Extract the [x, y] coordinate from the center of the cell holding the provided text.  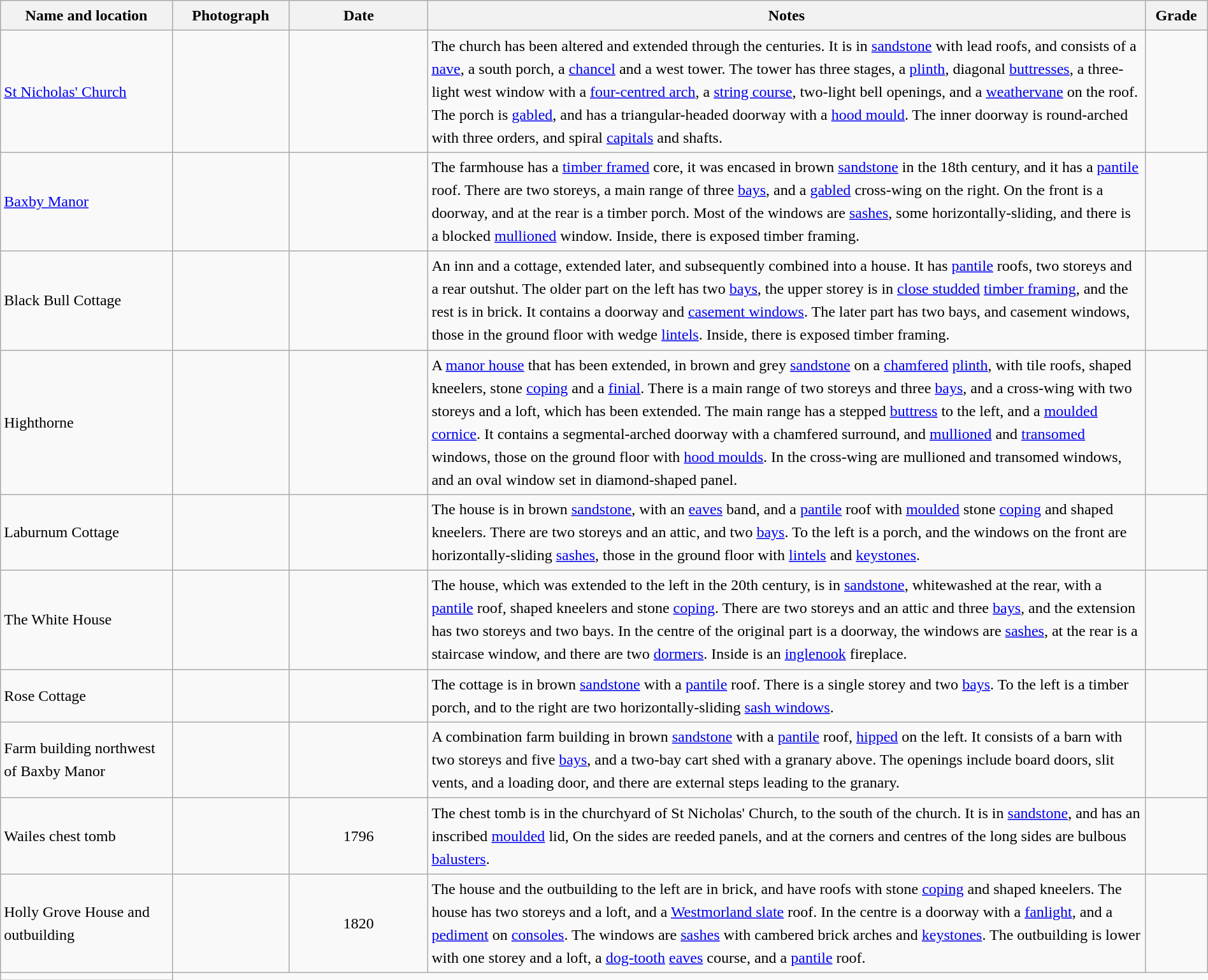
Black Bull Cottage [87, 301]
Notes [786, 15]
Rose Cottage [87, 696]
The White House [87, 619]
Highthorne [87, 422]
Holly Grove House and outbuilding [87, 923]
Baxby Manor [87, 201]
Grade [1176, 15]
1796 [359, 836]
Photograph [231, 15]
St Nicholas' Church [87, 92]
1820 [359, 923]
Farm building northwest of Baxby Manor [87, 760]
Name and location [87, 15]
Wailes chest tomb [87, 836]
Laburnum Cottage [87, 533]
Date [359, 15]
